Detect which cell encompasses the target text, then output its (x, y) center coordinate. 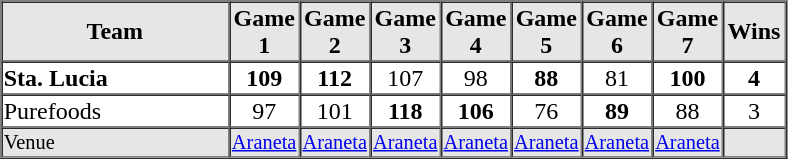
Game 7 (688, 32)
101 (334, 110)
89 (618, 110)
Purefoods (115, 110)
Game 4 (476, 32)
Game 1 (264, 32)
107 (406, 78)
Team (115, 32)
109 (264, 78)
Game 2 (334, 32)
100 (688, 78)
97 (264, 110)
81 (618, 78)
98 (476, 78)
Sta. Lucia (115, 78)
4 (754, 78)
112 (334, 78)
Game 3 (406, 32)
76 (546, 110)
Game 6 (618, 32)
Venue (115, 143)
118 (406, 110)
Wins (754, 32)
106 (476, 110)
Game 5 (546, 32)
3 (754, 110)
